Search for the cell housing the specified text and yield its [x, y] center coordinate. 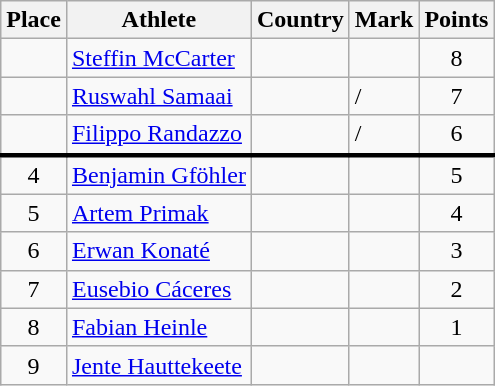
Ruswahl Samaai [158, 96]
Benjamin Gföhler [158, 174]
Eusebio Cáceres [158, 289]
Place [34, 20]
Athlete [158, 20]
Fabian Heinle [158, 327]
Mark [384, 20]
Jente Hauttekeete [158, 365]
Artem Primak [158, 213]
Filippo Randazzo [158, 135]
2 [456, 289]
1 [456, 327]
3 [456, 251]
Erwan Konaté [158, 251]
Country [300, 20]
Points [456, 20]
9 [34, 365]
Steffin McCarter [158, 58]
